For the text-containing cell, return its midpoint in [X, Y] coordinate format. 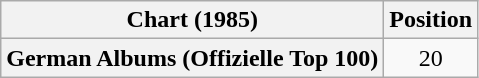
Position [431, 20]
20 [431, 58]
German Albums (Offizielle Top 100) [192, 58]
Chart (1985) [192, 20]
